Output the [X, Y] coordinate of the center of the cell containing the given text.  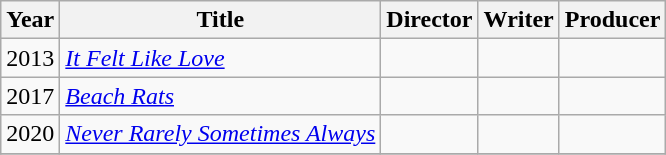
2020 [30, 134]
Title [220, 20]
Director [430, 20]
It Felt Like Love [220, 58]
Producer [612, 20]
2013 [30, 58]
Year [30, 20]
Writer [518, 20]
Beach Rats [220, 96]
Never Rarely Sometimes Always [220, 134]
2017 [30, 96]
